For the text-containing cell, return its midpoint in [x, y] coordinate format. 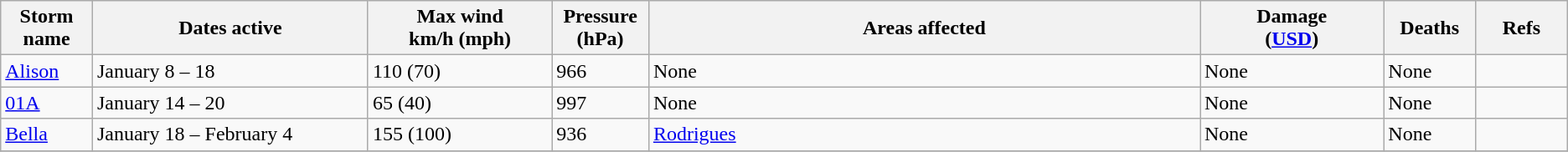
936 [601, 134]
65 (40) [459, 103]
966 [601, 71]
Bella [47, 134]
Refs [1521, 28]
Pressure(hPa) [601, 28]
January 8 – 18 [230, 71]
110 (70) [459, 71]
January 18 – February 4 [230, 134]
Dates active [230, 28]
997 [601, 103]
Max windkm/h (mph) [459, 28]
Rodrigues [924, 134]
Storm name [47, 28]
Alison [47, 71]
01A [47, 103]
Deaths [1430, 28]
Areas affected [924, 28]
January 14 – 20 [230, 103]
Damage(USD) [1292, 28]
155 (100) [459, 134]
